Determine the [X, Y] coordinate at the center of the cell enclosing the given text.  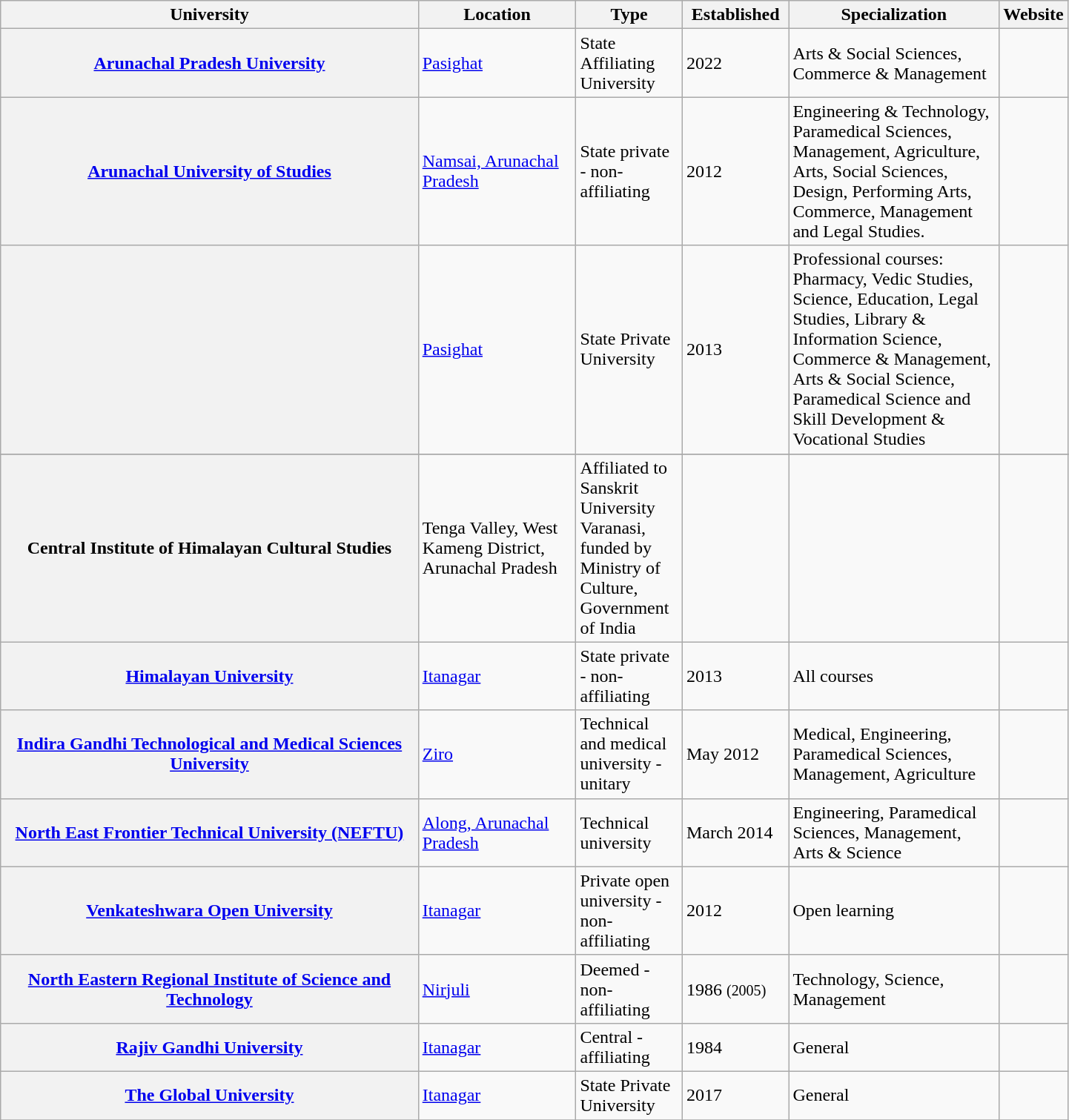
Tenga Valley, West Kameng District, Arunachal Pradesh [497, 548]
Type [629, 15]
Technical and medical university - unitary [629, 755]
The Global University [209, 1096]
Central Institute of Himalayan Cultural Studies [209, 548]
2017 [735, 1096]
Established [735, 15]
Arts & Social Sciences, Commerce & Management [894, 63]
Indira Gandhi Technological and Medical Sciences University [209, 755]
Arunachal Pradesh University [209, 63]
1986 (2005) [735, 989]
North Eastern Regional Institute of Science and Technology [209, 989]
Central - affiliating [629, 1047]
2022 [735, 63]
University [209, 15]
Medical, Engineering, Paramedical Sciences, Management, Agriculture [894, 755]
1984 [735, 1047]
Along, Arunachal Pradesh [497, 832]
North East Frontier Technical University (NEFTU) [209, 832]
Technical university [629, 832]
Specialization [894, 15]
All courses [894, 676]
Deemed - non-affiliating [629, 989]
Namsai, Arunachal Pradesh [497, 171]
Himalayan University [209, 676]
Technology, Science, Management [894, 989]
Open learning [894, 910]
Arunachal University of Studies [209, 171]
May 2012 [735, 755]
Rajiv Gandhi University [209, 1047]
Venkateshwara Open University [209, 910]
Nirjuli [497, 989]
March 2014 [735, 832]
Engineering, Paramedical Sciences, Management, Arts & Science [894, 832]
Website [1033, 15]
Affiliated to Sanskrit University Varanasi, funded by Ministry of Culture, Government of India [629, 548]
Ziro [497, 755]
Location [497, 15]
State Affiliating University [629, 63]
Private open university - non-affiliating [629, 910]
